Capture the cell that displays the provided text and extract its (x, y) central coordinate. 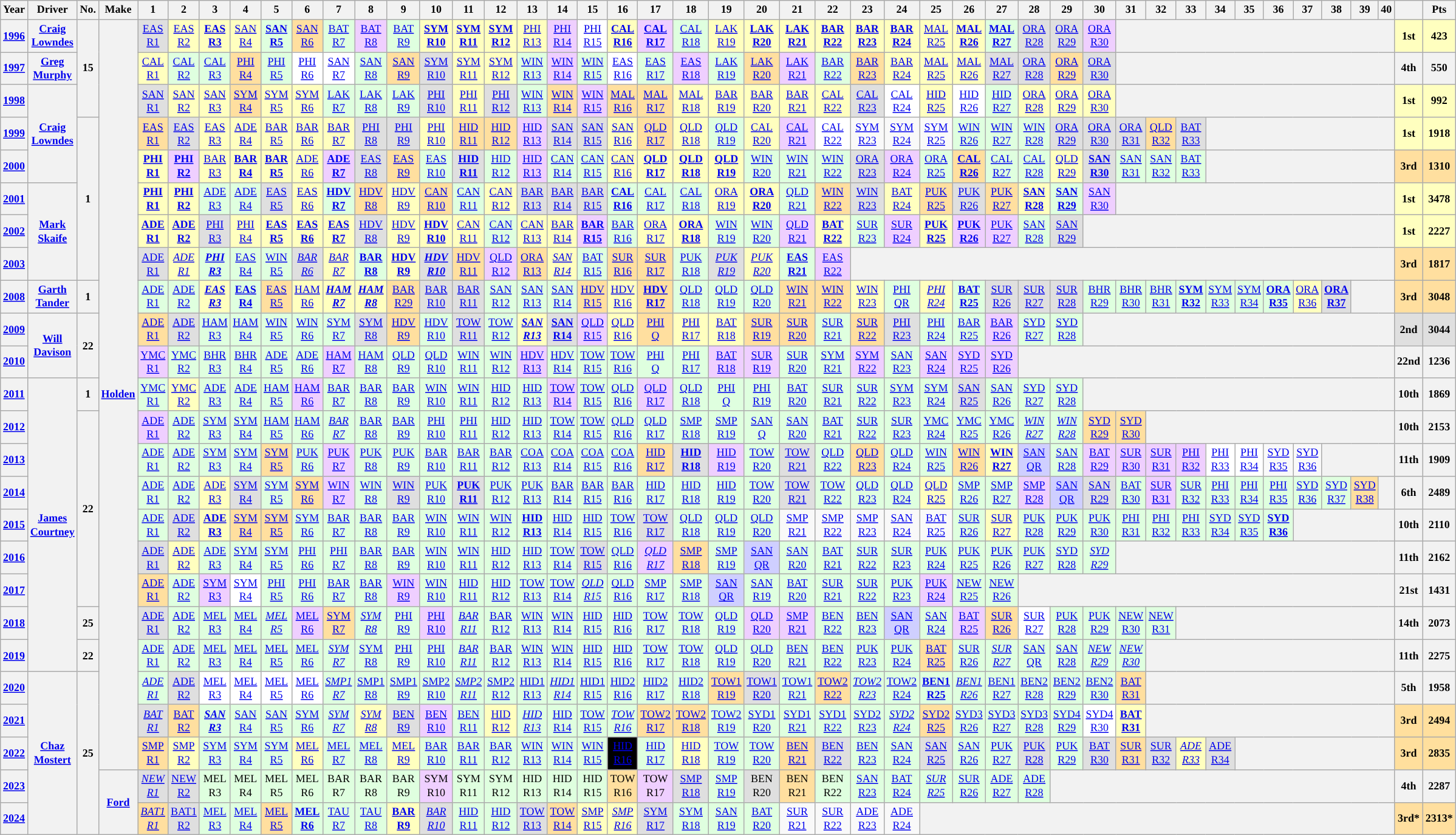
SURR25 (937, 786)
Driver (52, 10)
ORAR20 (762, 199)
BAR R7 (339, 134)
2018 (15, 623)
EAS R17 (655, 69)
HID1R15 (593, 688)
Make (118, 10)
ADE R6 (307, 167)
CAL R1 (153, 69)
BEN2R28 (1034, 688)
2017 (15, 590)
WIN R21 (797, 167)
40 (1386, 10)
SYM R11 (469, 69)
2001 (15, 199)
ORAR35 (1278, 297)
TOW2R22 (833, 688)
SAN R15 (593, 134)
WIN R26 (969, 134)
SMP2R10 (436, 688)
PHIR13 (532, 36)
SMPR17 (655, 590)
PHIR12 (501, 101)
3478 (1439, 199)
ADER28 (1034, 786)
SYDR26 (1002, 362)
SANR30 (1099, 199)
14th (1409, 623)
PHI R5 (277, 69)
ORAR18 (691, 232)
EAS R3 (215, 134)
HDVR14 (562, 362)
PHI R4 (245, 69)
CANR10 (436, 199)
BARR19 (726, 101)
MALR25 (937, 36)
MAL R26 (969, 69)
HID2R18 (691, 688)
PHIR23 (901, 329)
MELR8 (371, 754)
423 (1439, 36)
ADER33 (1191, 754)
PHI R1 (153, 167)
BHRR29 (1099, 297)
1999 (15, 134)
PHIQR (901, 297)
7 (339, 10)
HAMR4 (245, 329)
SMPR23 (867, 525)
1869 (1439, 394)
LAK R20 (762, 69)
BATR2 (184, 721)
CALR23 (867, 101)
ORA R24 (901, 167)
SAN R8 (371, 69)
EAS R9 (403, 167)
2016 (15, 558)
SYDR30 (1131, 427)
2023 (15, 786)
SYDR37 (1336, 492)
SAN R9 (403, 69)
BHRR30 (1131, 297)
2313* (1439, 819)
1431 (1439, 590)
BATR7 (339, 36)
PHIR35 (1278, 492)
BAR R3 (215, 167)
QLDR25 (937, 492)
PHIR7 (339, 558)
1997 (15, 69)
BEN2R29 (1067, 688)
NEWR1 (153, 786)
QLDR12 (501, 264)
PUKR19 (726, 264)
1310 (1439, 167)
TOWR22 (833, 492)
6 (307, 10)
SMP1R8 (371, 688)
MALR27 (1002, 36)
BHRR4 (245, 362)
6th (1409, 492)
SMPR1 (153, 754)
CALR22 (833, 101)
HID2R16 (623, 688)
2nd (1409, 329)
1817 (1439, 264)
MAL R25 (937, 69)
CAN R15 (593, 167)
BATR8 (371, 36)
LAK R19 (726, 69)
BARR23 (867, 36)
NEWR29 (1099, 656)
WIN R13 (532, 69)
SURR24 (901, 232)
HIDR27 (1002, 101)
Year (15, 10)
EASR21 (797, 264)
ADER5 (277, 362)
YMCR25 (969, 427)
TOWR12 (501, 329)
NEWR31 (1161, 623)
QLDR22 (833, 460)
YMCR26 (1002, 427)
EAS R10 (436, 167)
QLD R32 (1161, 134)
BARR20 (762, 101)
TOWR19 (726, 754)
ORAR17 (655, 232)
MELR9 (403, 754)
HIDR25 (937, 101)
PUKR9 (403, 460)
HDVR17 (655, 297)
PHIR15 (593, 36)
SYMR33 (1220, 297)
Holden (118, 394)
CAN R16 (623, 167)
CAL R20 (762, 134)
PHIR2 (184, 199)
YMCR24 (937, 427)
2022 (15, 754)
LAKR7 (339, 101)
WINR19 (726, 232)
WIN R15 (593, 69)
SMPR28 (1034, 492)
SAN R16 (623, 134)
BENR20 (762, 786)
19 (726, 10)
LAKR21 (797, 36)
TOW1R20 (762, 688)
1909 (1439, 460)
WIN R20 (762, 167)
HDVR16 (623, 297)
32 (1161, 10)
SAN R30 (1099, 167)
992 (1439, 101)
WINR25 (937, 460)
SYD1R20 (762, 721)
18 (691, 10)
5 (277, 10)
HDVR7 (339, 199)
CAL R3 (215, 69)
SAN R32 (1161, 167)
2287 (1439, 786)
2021 (15, 721)
COAR13 (532, 460)
2 (184, 10)
SYD2R23 (867, 721)
NEWR26 (1002, 590)
LAKR9 (403, 101)
2835 (1439, 754)
2489 (1439, 492)
2000 (15, 167)
MALR16 (623, 101)
EASR1 (153, 36)
SMPR22 (833, 525)
BAR R22 (833, 69)
QLDR10 (436, 362)
TOWR11 (469, 329)
BARR29 (403, 297)
ORAR36 (1307, 297)
BAR R24 (901, 69)
SYD3R26 (969, 721)
2227 (1439, 232)
SMPR26 (969, 492)
PUKR11 (469, 492)
BARR25 (969, 329)
WIN R14 (562, 69)
HDVR15 (593, 297)
CAL R21 (797, 134)
SYD1R22 (833, 721)
TOW1R21 (797, 688)
36 (1278, 10)
WINR6 (307, 329)
HIDR26 (969, 101)
QLD R29 (1067, 167)
NEWR2 (184, 786)
SMP2R11 (469, 688)
WINR8 (371, 492)
BEN1R27 (1002, 688)
2009 (15, 329)
9 (403, 10)
PUKR7 (339, 460)
CAL R22 (833, 134)
2012 (15, 427)
SURR28 (1067, 297)
Will Davison (52, 345)
2110 (1439, 525)
EAS R2 (184, 134)
BARR21 (797, 101)
3 (215, 10)
SANR6 (307, 36)
BARR6 (307, 264)
2014 (15, 492)
EAS R16 (623, 69)
SYM R23 (867, 134)
COAR14 (562, 460)
WINR20 (762, 232)
3044 (1439, 329)
SANR2 (184, 101)
Garth Tander (52, 297)
39 (1364, 10)
BARR24 (901, 36)
LAKR19 (726, 36)
24 (901, 10)
550 (1439, 69)
PHI R2 (184, 167)
PUKR8 (371, 460)
HAMR3 (215, 329)
EASR22 (833, 264)
WINR7 (339, 492)
SURR16 (623, 264)
SYMR24 (937, 394)
SYDR34 (1220, 525)
SYD2R24 (901, 721)
20 (762, 10)
Greg Murphy (52, 69)
BEN1R25 (937, 688)
ADER6 (307, 362)
SYDR38 (1364, 492)
NEWR25 (969, 590)
Mark Skaife (52, 231)
BEN2R30 (1099, 688)
SYM R25 (937, 134)
CAL R27 (1002, 167)
38 (1336, 10)
WIN R22 (833, 167)
EAS R1 (153, 134)
BATR15 (593, 264)
10 (436, 10)
ORA R28 (1034, 69)
35 (1249, 10)
37 (1307, 10)
CALR24 (901, 101)
2015 (15, 525)
BAT1R1 (153, 819)
SURR17 (655, 264)
PHIR4 (245, 232)
SANR1 (153, 101)
SYM R24 (901, 134)
2494 (1439, 721)
BATR9 (403, 36)
29 (1067, 10)
ADER23 (867, 819)
SYMR32 (1191, 297)
2013 (15, 460)
14 (562, 10)
HDVR11 (469, 264)
8 (371, 10)
BENR9 (403, 721)
BARR22 (833, 36)
No. (87, 10)
ADE R4 (245, 134)
SMPR16 (623, 819)
23 (867, 10)
WINR21 (797, 297)
PHIR5 (277, 590)
2010 (15, 362)
PHIR1 (153, 199)
SYM R10 (436, 69)
ORAR13 (532, 264)
SMP1R7 (339, 688)
21st (1409, 590)
34 (1220, 10)
BAT1R2 (184, 819)
SANQ (762, 427)
PHIR31 (1131, 525)
30 (1099, 10)
SYMR22 (867, 362)
MELR7 (339, 754)
TOW2R19 (726, 721)
BHRR3 (215, 362)
17 (655, 10)
ADE R7 (339, 167)
James Courtney (52, 525)
SYM R12 (501, 69)
SYMR34 (1249, 297)
HID1R14 (562, 688)
SURR30 (1131, 460)
PHI R10 (436, 134)
PHI R8 (371, 134)
HID1R13 (532, 688)
ORAR19 (726, 199)
SYD4R30 (1099, 721)
TOW2R18 (691, 721)
SAN R7 (339, 69)
ORA R23 (867, 167)
LAKR8 (371, 101)
SYD3R28 (1034, 721)
BAR R4 (245, 167)
BEN1R26 (969, 688)
MALR17 (655, 101)
27 (1002, 10)
ORA R31 (1131, 134)
2073 (1439, 623)
PUKR12 (501, 492)
1918 (1439, 134)
ADER34 (1220, 754)
BHRR31 (1161, 297)
PHI R9 (403, 134)
2020 (15, 688)
1998 (15, 101)
SMP1R9 (403, 688)
BENR11 (469, 721)
11 (469, 10)
SANR12 (501, 297)
2002 (15, 232)
WIN R27 (1002, 134)
ORA R25 (937, 167)
EASR7 (339, 232)
PUKR30 (1099, 525)
2008 (15, 297)
BAR R6 (307, 134)
3048 (1439, 297)
PUKR18 (691, 264)
SAN R31 (1131, 167)
ADER24 (901, 819)
Pts (1439, 10)
CAL R26 (969, 167)
SYMR17 (655, 819)
PHI R6 (307, 69)
BENR10 (436, 721)
EAS R8 (371, 167)
PUKR20 (762, 264)
EASR2 (184, 36)
12 (501, 10)
2275 (1439, 656)
BATR29 (1099, 460)
2019 (15, 656)
QLDR9 (403, 362)
TOW1R19 (726, 688)
BAR R23 (867, 69)
21 (797, 10)
16 (623, 10)
SMPR2 (184, 754)
4 (245, 10)
13 (532, 10)
SYD3R27 (1002, 721)
SMPR27 (1002, 492)
BARR26 (1002, 329)
COAR15 (593, 460)
1996 (15, 36)
MALR26 (969, 36)
SYDR25 (969, 362)
BATR22 (833, 232)
PUKR10 (436, 492)
33 (1191, 10)
PUKR6 (307, 460)
SYMR21 (833, 362)
LAKR20 (762, 36)
ADER27 (1002, 786)
26 (969, 10)
1236 (1439, 362)
2011 (15, 394)
COAR16 (623, 460)
MAL R27 (1002, 69)
31 (1131, 10)
2024 (15, 819)
LAK R21 (797, 69)
SAN R14 (562, 134)
CAL R2 (184, 69)
HDVR13 (532, 362)
WINR26 (969, 460)
SYMR18 (691, 819)
SYD4R29 (1067, 721)
2153 (1439, 427)
SMP2R12 (501, 688)
1958 (1439, 688)
TOW2R24 (901, 688)
SYD1R21 (797, 721)
TAUR8 (371, 819)
2162 (1439, 558)
TOW2R17 (655, 721)
SYD2R25 (937, 721)
PHIR19 (762, 394)
CAN R14 (562, 167)
PUKR13 (532, 492)
5th (1409, 688)
MALR18 (691, 101)
WINR28 (1067, 427)
TOW2R23 (867, 688)
CANR13 (532, 232)
Chaz Mostert (52, 753)
SYMR23 (901, 394)
PHIR14 (562, 36)
BATR1 (153, 721)
ORAR37 (1336, 297)
HID2R17 (655, 688)
2003 (15, 264)
CAL R28 (1034, 167)
SMPR15 (593, 819)
Ford (118, 802)
TAUR7 (339, 819)
28 (1034, 10)
EAS R18 (691, 69)
BARR13 (532, 199)
3rd* (1409, 819)
WIN R28 (1034, 134)
22nd (1409, 362)
